Extract the [x, y] coordinate from the center of the cell holding the provided text.  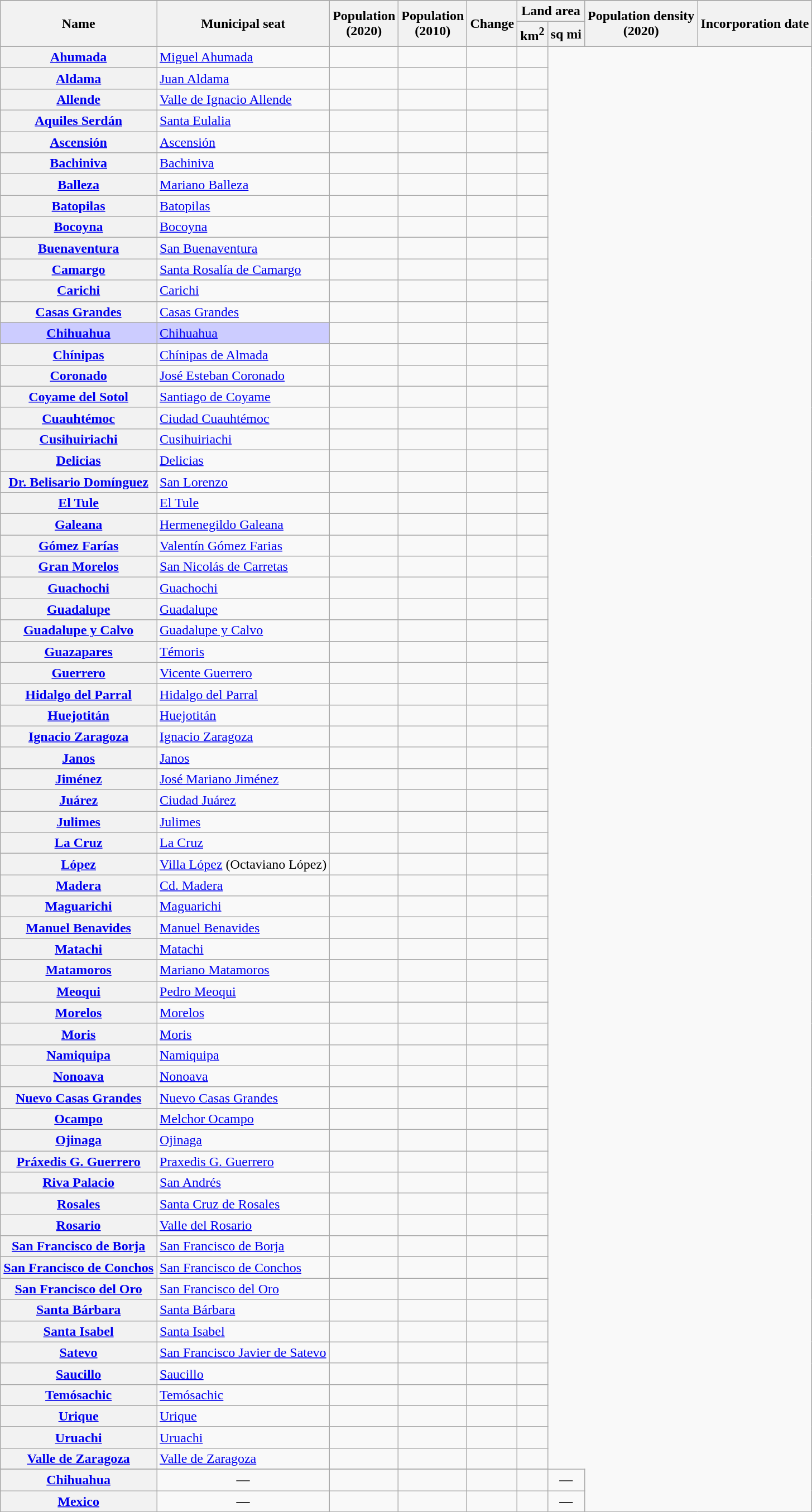
Villa López (Octaviano López) [243, 864]
Praxedis G. Guerrero [243, 1162]
Gómez Farías [79, 546]
Vicente Guerrero [243, 673]
Rosales [79, 1204]
Chínipas de Almada [243, 354]
Guazapares [79, 652]
Dr. Belisario Domínguez [79, 482]
López [79, 864]
Juan Aldama [243, 78]
Santa Eulalia [243, 121]
San Nicolás de Carretas [243, 567]
Meoqui [79, 991]
José Mariano Jiménez [243, 779]
Valle de Ignacio Allende [243, 99]
Miguel Ahumada [243, 57]
José Esteban Coronado [243, 375]
Ciudad Cuauhtémoc [243, 418]
Témoris [243, 652]
Allende [79, 99]
Name [79, 23]
Mariano Matamoros [243, 970]
Santa Cruz de Rosales [243, 1204]
San Francisco Javier de Satevo [243, 1352]
Aldama [79, 78]
Population(2020) [364, 23]
Santiago de Coyame [243, 397]
Buenaventura [79, 248]
Pedro Meoqui [243, 991]
sq mi [566, 35]
Cuauhtémoc [79, 418]
Population density(2020) [641, 23]
Valle del Rosario [243, 1225]
Chínipas [79, 354]
San Lorenzo [243, 482]
Madera [79, 885]
Melchor Ocampo [243, 1119]
Municipal seat [243, 23]
Valentín Gómez Farias [243, 546]
Ciudad Juárez [243, 801]
Satevo [79, 1352]
Coronado [79, 375]
Mariano Balleza [243, 185]
Incorporation date [755, 23]
Mexico [79, 1501]
Cd. Madera [243, 885]
Camargo [79, 269]
Rosario [79, 1225]
San Andrés [243, 1183]
Ocampo [79, 1119]
Riva Palacio [79, 1183]
Coyame del Sotol [79, 397]
Jiménez [79, 779]
Galeana [79, 524]
Hermenegildo Galeana [243, 524]
San Buenaventura [243, 248]
Aquiles Serdán [79, 121]
Santa Rosalía de Camargo [243, 269]
Balleza [79, 185]
Land area [551, 11]
Population(2010) [433, 23]
Change [492, 23]
Gran Morelos [79, 567]
Juárez [79, 801]
Ahumada [79, 57]
Práxedis G. Guerrero [79, 1162]
Matamoros [79, 970]
km2 [532, 35]
Guerrero [79, 673]
